Pinpoint the cell where the given text exists, returning its (x, y) midpoint coordinate. 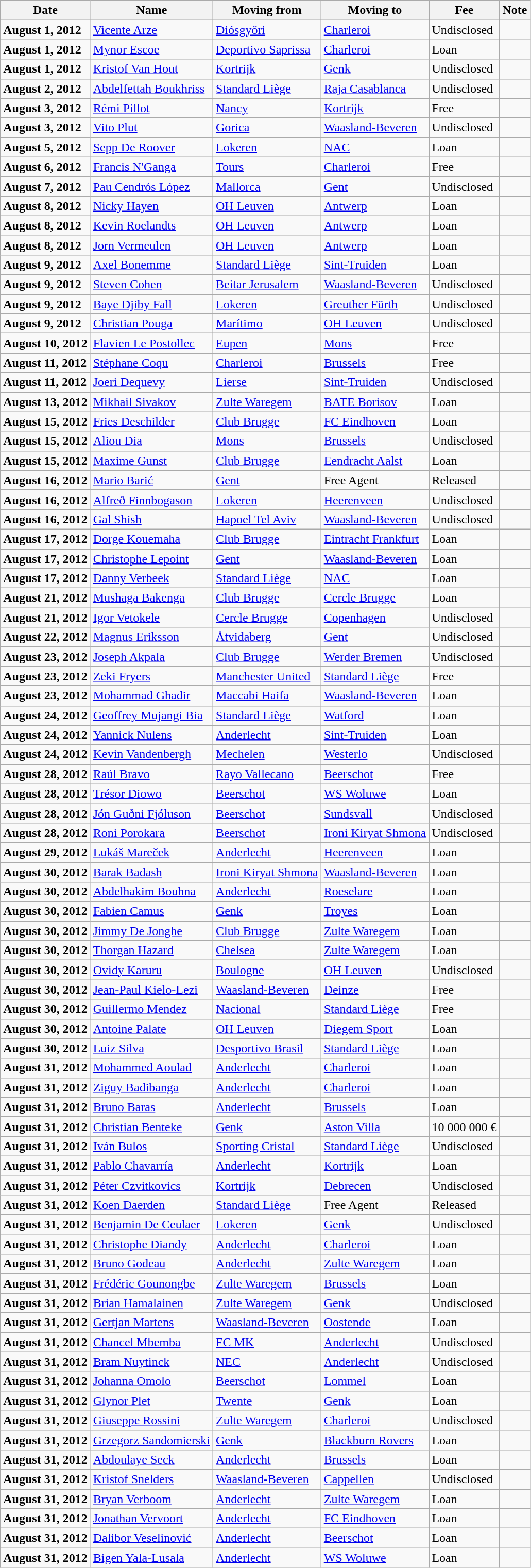
Christophe Diandy (151, 1244)
Jón Guðni Fjóluson (151, 813)
August 13, 2012 (45, 402)
August 6, 2012 (45, 167)
Roeselare (375, 892)
Mushaga Bakenga (151, 598)
Magnus Eriksson (151, 637)
Mikhail Sivakov (151, 402)
Steven Cohen (151, 285)
Nicky Hayen (151, 206)
Chelsea (267, 950)
Mechelen (267, 754)
Abdoulaye Seck (151, 1459)
Cappellen (375, 1479)
Copenhagen (375, 618)
Abdelhakim Bouhna (151, 892)
Igor Vetokele (151, 618)
Joeri Dequevy (151, 382)
Raja Casablanca (375, 89)
Gertjan Martens (151, 1323)
Barak Badash (151, 872)
Oostende (375, 1323)
Christian Benteke (151, 1126)
Glynor Plet (151, 1401)
Sepp De Roover (151, 147)
August 10, 2012 (45, 343)
Raúl Bravo (151, 774)
Péter Czvitkovics (151, 1185)
Dorge Kouemaha (151, 539)
Eupen (267, 343)
Diósgyőri (267, 30)
Kevin Vandenbergh (151, 754)
Desportivo Brasil (267, 1048)
Diegem Sport (375, 1029)
Rémi Pillot (151, 108)
Kristof Snelders (151, 1479)
Greuther Fürth (375, 304)
Vito Plut (151, 128)
Stéphane Coqu (151, 363)
Nacional (267, 1009)
August 29, 2012 (45, 852)
Zeki Fryers (151, 676)
Watford (375, 715)
Jimmy De Jonghe (151, 931)
Werder Bremen (375, 657)
Boulogne (267, 970)
Fabien Camus (151, 911)
Twente (267, 1401)
Vicente Arze (151, 30)
Grzegorz Sandomierski (151, 1440)
Mynor Escoe (151, 49)
Pau Cendrós López (151, 186)
Troyes (375, 911)
Manchester United (267, 676)
Maxime Gunst (151, 461)
Moving to (375, 10)
Fee (465, 10)
Bram Nuytinck (151, 1362)
Geoffrey Mujangi Bia (151, 715)
Bryan Verboom (151, 1499)
Date (45, 10)
Sporting Cristal (267, 1146)
Lukáš Mareček (151, 852)
Note (515, 10)
Westerlo (375, 754)
August 7, 2012 (45, 186)
Bruno Godeau (151, 1264)
Sundsvall (375, 813)
Mario Barić (151, 480)
Yannick Nulens (151, 735)
Guillermo Mendez (151, 1009)
Trésor Diowo (151, 794)
Roni Porokara (151, 833)
Åtvidaberg (267, 637)
FC MK (267, 1342)
Nancy (267, 108)
August 2, 2012 (45, 89)
Bruno Baras (151, 1107)
Abdelfettah Boukhriss (151, 89)
Jean-Paul Kielo-Lezi (151, 990)
Ovidy Karuru (151, 970)
Frédéric Gounongbe (151, 1283)
Deinze (375, 990)
NEC (267, 1362)
Benjamin De Ceulaer (151, 1225)
Joseph Akpala (151, 657)
Christian Pouga (151, 324)
Thorgan Hazard (151, 950)
Aston Villa (375, 1126)
Axel Bonemme (151, 265)
Gal Shish (151, 519)
Luiz Silva (151, 1048)
Rayo Vallecano (267, 774)
Koen Daerden (151, 1205)
Blackburn Rovers (375, 1440)
Pablo Chavarría (151, 1166)
Flavien Le Postollec (151, 343)
Mohammed Aoulad (151, 1068)
Beitar Jerusalem (267, 285)
Jonathan Vervoort (151, 1519)
Baye Djiby Fall (151, 304)
Name (151, 10)
Mohammad Ghadir (151, 696)
August 5, 2012 (45, 147)
Alfreð Finnbogason (151, 500)
Lommel (375, 1381)
Francis N'Ganga (151, 167)
Eendracht Aalst (375, 461)
Deportivo Saprissa (267, 49)
Ziguy Badibanga (151, 1087)
Antoine Palate (151, 1029)
Moving from (267, 10)
Lierse (267, 382)
BATE Borisov (375, 402)
Christophe Lepoint (151, 558)
Gorica (267, 128)
Eintracht Frankfurt (375, 539)
Giuseppe Rossini (151, 1420)
Fries Deschilder (151, 421)
Chancel Mbemba (151, 1342)
Danny Verbeek (151, 578)
10 000 000 € (465, 1126)
Brian Hamalainen (151, 1303)
Mallorca (267, 186)
Jorn Vermeulen (151, 245)
Kevin Roelandts (151, 225)
Kristof Van Hout (151, 69)
Iván Bulos (151, 1146)
August 22, 2012 (45, 637)
Dalibor Veselinović (151, 1538)
Debrecen (375, 1185)
Marítimo (267, 324)
Hapoel Tel Aviv (267, 519)
Maccabi Haifa (267, 696)
Johanna Omolo (151, 1381)
Aliou Dia (151, 441)
Bigen Yala-Lusala (151, 1558)
Tours (267, 167)
